Extract the [x, y] coordinate from the center of the cell holding the provided text.  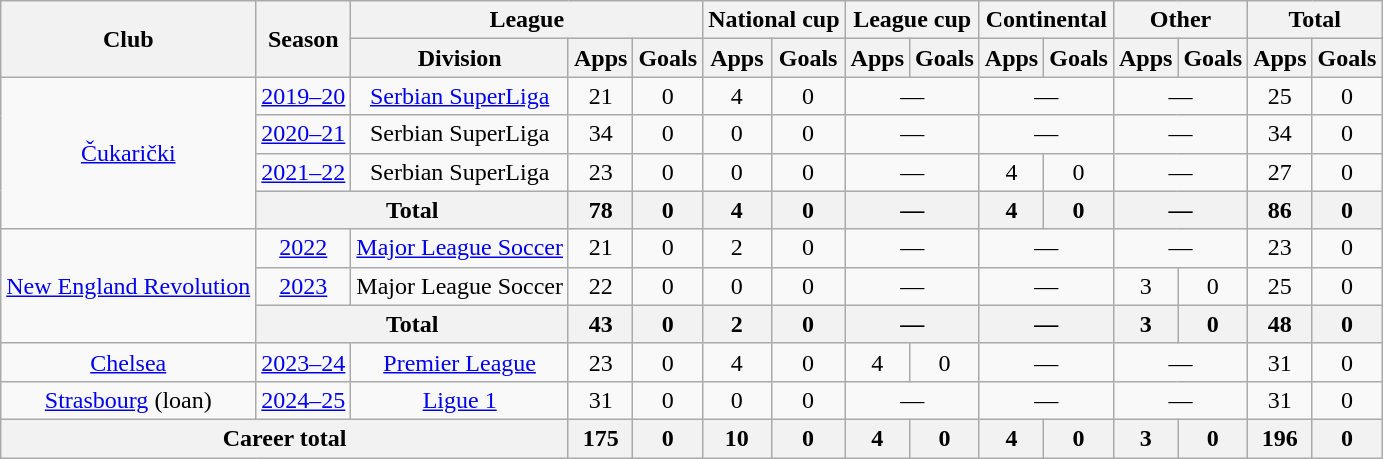
2022 [304, 248]
Ligue 1 [460, 400]
22 [600, 286]
2021–22 [304, 172]
Club [128, 39]
Season [304, 39]
43 [600, 324]
League cup [912, 20]
2023–24 [304, 362]
2020–21 [304, 134]
Division [460, 58]
League [527, 20]
National cup [774, 20]
Premier League [460, 362]
196 [1280, 438]
175 [600, 438]
2019–20 [304, 96]
Chelsea [128, 362]
Čukarički [128, 153]
Strasbourg (loan) [128, 400]
78 [600, 210]
Career total [285, 438]
48 [1280, 324]
10 [737, 438]
New England Revolution [128, 286]
86 [1280, 210]
Continental [1046, 20]
Other [1180, 20]
2024–25 [304, 400]
27 [1280, 172]
2023 [304, 286]
